Detect which cell encompasses the target text, then output its [X, Y] center coordinate. 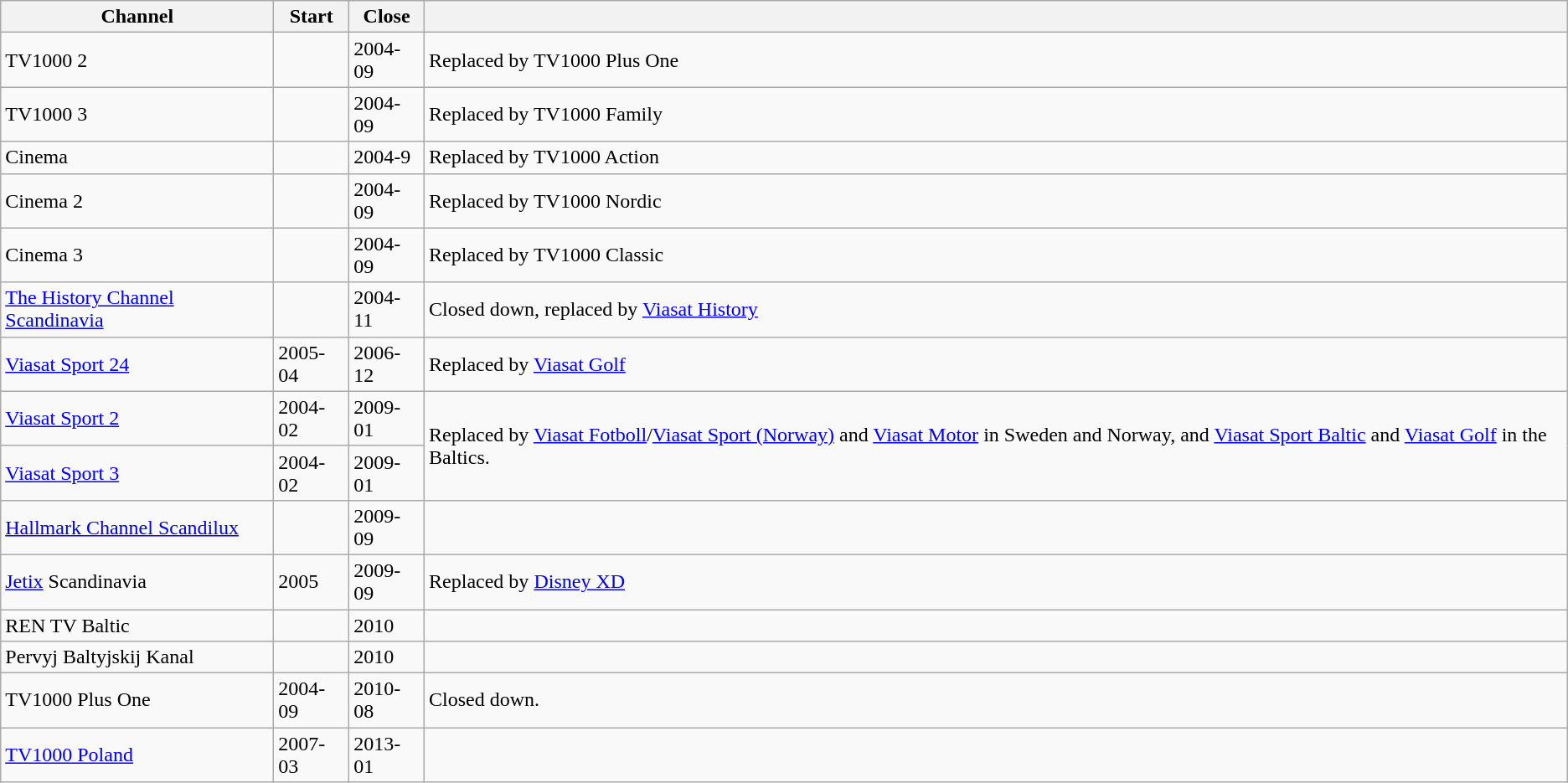
Viasat Sport 3 [137, 472]
REN TV Baltic [137, 626]
Replaced by Disney XD [997, 581]
Hallmark Channel Scandilux [137, 528]
Replaced by TV1000 Nordic [997, 201]
Channel [137, 17]
TV1000 Poland [137, 755]
TV1000 3 [137, 114]
2004-11 [387, 310]
Close [387, 17]
2005 [312, 581]
Replaced by Viasat Fotboll/Viasat Sport (Norway) and Viasat Motor in Sweden and Norway, and Viasat Sport Baltic and Viasat Golf in the Baltics. [997, 446]
Viasat Sport 24 [137, 363]
Replaced by TV1000 Action [997, 157]
Replaced by TV1000 Family [997, 114]
2004-9 [387, 157]
Start [312, 17]
Cinema [137, 157]
Viasat Sport 2 [137, 419]
Cinema 3 [137, 255]
The History Channel Scandinavia [137, 310]
2007-03 [312, 755]
Cinema 2 [137, 201]
Replaced by Viasat Golf [997, 363]
2013-01 [387, 755]
Closed down, replaced by Viasat History [997, 310]
Replaced by TV1000 Plus One [997, 60]
2006-12 [387, 363]
TV1000 Plus One [137, 700]
2010-08 [387, 700]
Closed down. [997, 700]
2005-04 [312, 363]
Replaced by TV1000 Classic [997, 255]
Pervyj Baltyjskij Kanal [137, 657]
Jetix Scandinavia [137, 581]
TV1000 2 [137, 60]
